Return [x, y] of the center of cell containing provided text 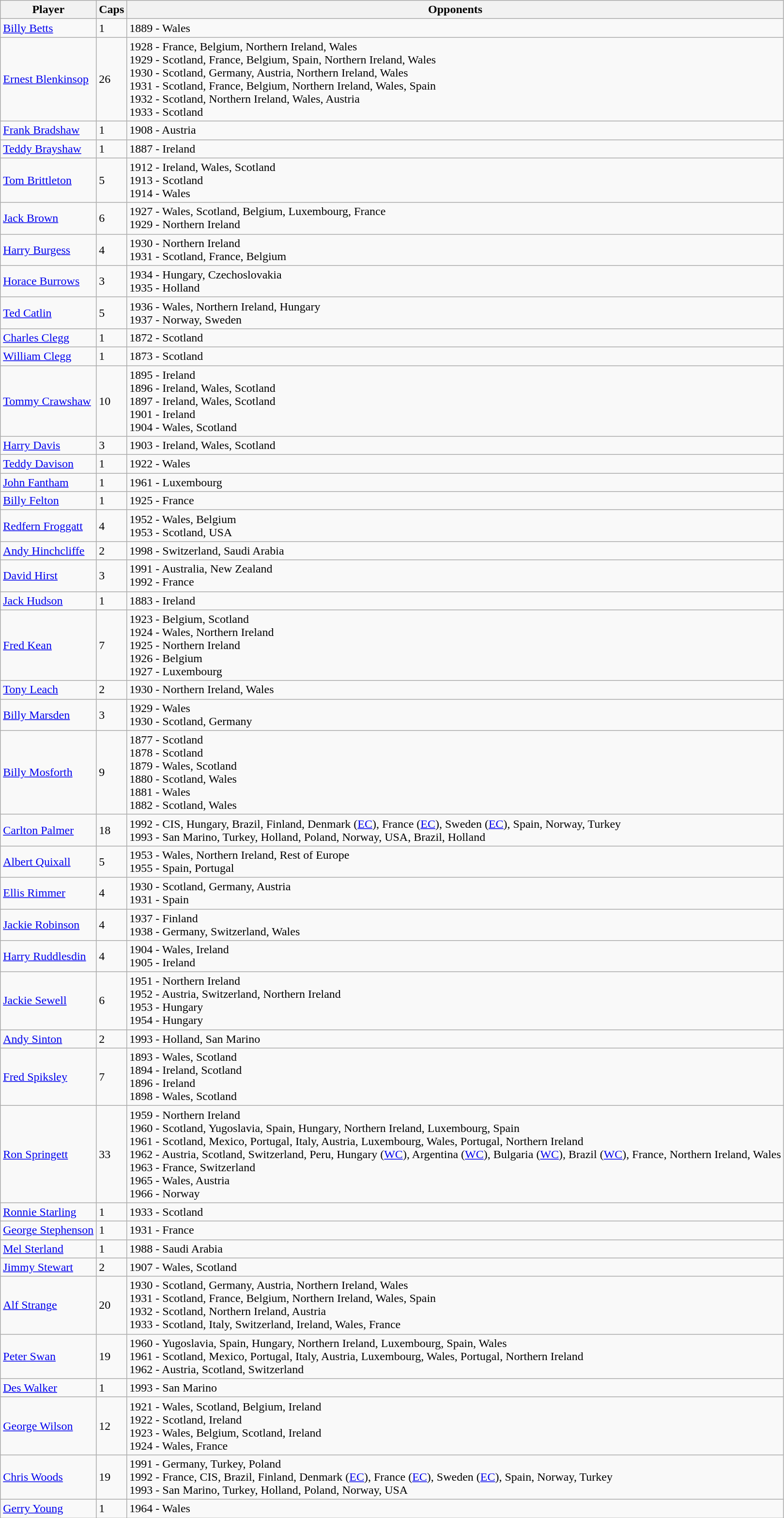
1873 - Scotland [455, 356]
Billy Betts [48, 28]
Ronnie Starling [48, 1212]
1964 - Wales [455, 1508]
Tom Brittleton [48, 180]
Harry Burgess [48, 250]
Andy Sinton [48, 1039]
Jackie Sewell [48, 1001]
1925 - France [455, 501]
1877 - Scotland1878 - Scotland1879 - Wales, Scotland1880 - Scotland, Wales1881 - Wales1882 - Scotland, Wales [455, 772]
1953 - Wales, Northern Ireland, Rest of Europe1955 - Spain, Portugal [455, 861]
Chris Woods [48, 1477]
1923 - Belgium, Scotland1924 - Wales, Northern Ireland1925 - Northern Ireland1926 - Belgium1927 - Luxembourg [455, 645]
1930 - Scotland, Germany, Austria1931 - Spain [455, 893]
Harry Davis [48, 446]
Harry Ruddlesdin [48, 956]
Ted Catlin [48, 313]
Caps [111, 10]
Ellis Rimmer [48, 893]
George Stephenson [48, 1230]
1952 - Wales, Belgium1953 - Scotland, USA [455, 526]
1929 - Wales1930 - Scotland, Germany [455, 715]
Alf Strange [48, 1305]
1988 - Saudi Arabia [455, 1249]
33 [111, 1154]
Fred Kean [48, 645]
1872 - Scotland [455, 338]
Billy Mosforth [48, 772]
1961 - Luxembourg [455, 482]
12 [111, 1426]
Opponents [455, 10]
Tony Leach [48, 690]
1931 - France [455, 1230]
1991 - Australia, New Zealand1992 - France [455, 575]
Teddy Brayshaw [48, 149]
1903 - Ireland, Wales, Scotland [455, 446]
Albert Quixall [48, 861]
1930 - Northern Ireland, Wales [455, 690]
1933 - Scotland [455, 1212]
1895 - Ireland1896 - Ireland, Wales, Scotland1897 - Ireland, Wales, Scotland1901 - Ireland1904 - Wales, Scotland [455, 401]
Horace Burrows [48, 281]
Billy Marsden [48, 715]
Jackie Robinson [48, 924]
1993 - San Marino [455, 1388]
1922 - Wales [455, 464]
1912 - Ireland, Wales, Scotland1913 - Scotland1914 - Wales [455, 180]
Jack Hudson [48, 601]
1951 - Northern Ireland1952 - Austria, Switzerland, Northern Ireland1953 - Hungary1954 - Hungary [455, 1001]
1936 - Wales, Northern Ireland, Hungary1937 - Norway, Sweden [455, 313]
Andy Hinchcliffe [48, 551]
1921 - Wales, Scotland, Belgium, Ireland1922 - Scotland, Ireland1923 - Wales, Belgium, Scotland, Ireland1924 - Wales, France [455, 1426]
20 [111, 1305]
18 [111, 830]
Tommy Crawshaw [48, 401]
1907 - Wales, Scotland [455, 1267]
1908 - Austria [455, 130]
Des Walker [48, 1388]
William Clegg [48, 356]
1993 - Holland, San Marino [455, 1039]
1893 - Wales, Scotland1894 - Ireland, Scotland1896 - Ireland1898 - Wales, Scotland [455, 1077]
George Wilson [48, 1426]
Carlton Palmer [48, 830]
Charles Clegg [48, 338]
John Fantham [48, 482]
26 [111, 79]
Gerry Young [48, 1508]
1904 - Wales, Ireland1905 - Ireland [455, 956]
1883 - Ireland [455, 601]
Redfern Froggatt [48, 526]
1927 - Wales, Scotland, Belgium, Luxembourg, France1929 - Northern Ireland [455, 218]
1998 - Switzerland, Saudi Arabia [455, 551]
1887 - Ireland [455, 149]
Ernest Blenkinsop [48, 79]
1889 - Wales [455, 28]
1934 - Hungary, Czechoslovakia1935 - Holland [455, 281]
Teddy Davison [48, 464]
Peter Swan [48, 1356]
Jack Brown [48, 218]
1930 - Northern Ireland1931 - Scotland, France, Belgium [455, 250]
1937 - Finland1938 - Germany, Switzerland, Wales [455, 924]
Ron Springett [48, 1154]
Frank Bradshaw [48, 130]
10 [111, 401]
Fred Spiksley [48, 1077]
Jimmy Stewart [48, 1267]
9 [111, 772]
David Hirst [48, 575]
Mel Sterland [48, 1249]
Player [48, 10]
Billy Felton [48, 501]
